For the text-containing cell, return its midpoint in (x, y) coordinate format. 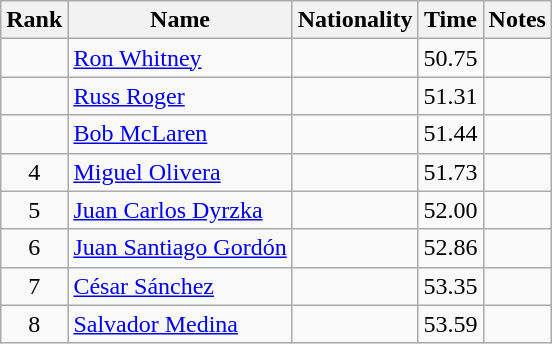
Name (180, 20)
50.75 (450, 58)
Russ Roger (180, 96)
Bob McLaren (180, 134)
8 (34, 324)
Juan Santiago Gordón (180, 248)
7 (34, 286)
4 (34, 172)
53.59 (450, 324)
Notes (517, 20)
52.00 (450, 210)
Nationality (355, 20)
César Sánchez (180, 286)
53.35 (450, 286)
51.73 (450, 172)
Ron Whitney (180, 58)
Juan Carlos Dyrzka (180, 210)
51.31 (450, 96)
Salvador Medina (180, 324)
Time (450, 20)
5 (34, 210)
6 (34, 248)
Miguel Olivera (180, 172)
Rank (34, 20)
52.86 (450, 248)
51.44 (450, 134)
